For the text-containing cell, return its midpoint in [X, Y] coordinate format. 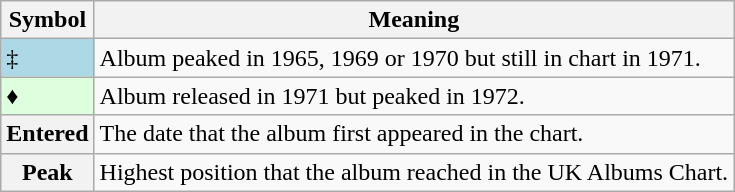
Album peaked in 1965, 1969 or 1970 but still in chart in 1971. [414, 58]
Symbol [48, 20]
Peak [48, 172]
♦ [48, 96]
Highest position that the album reached in the UK Albums Chart. [414, 172]
The date that the album first appeared in the chart. [414, 134]
Album released in 1971 but peaked in 1972. [414, 96]
‡ [48, 58]
Entered [48, 134]
Meaning [414, 20]
